Search for the cell housing the specified text and yield its [x, y] center coordinate. 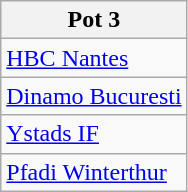
Dinamo Bucuresti [94, 96]
HBC Nantes [94, 58]
Pot 3 [94, 20]
Pfadi Winterthur [94, 172]
Ystads IF [94, 134]
